Provide the [x, y] coordinate of the cell's center where the given text is located.  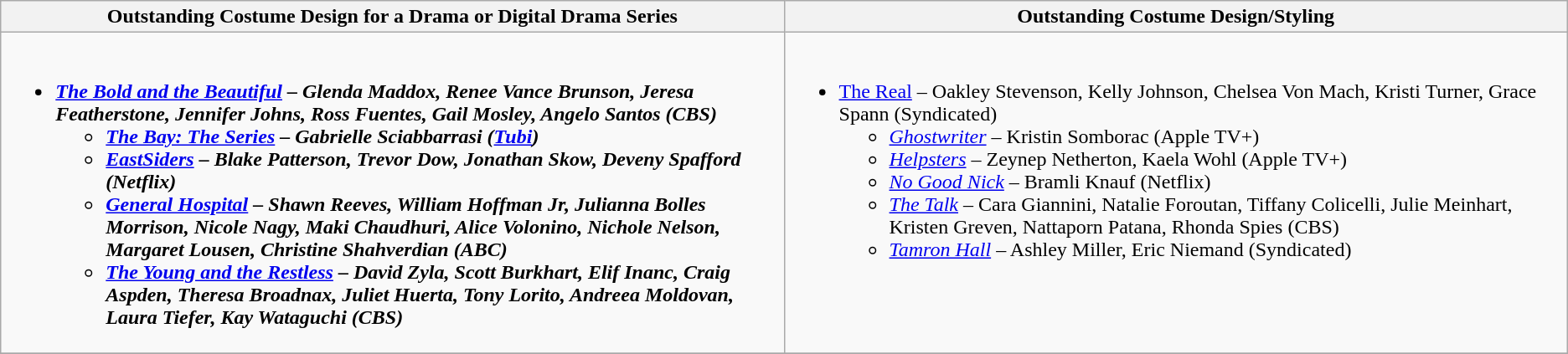
Outstanding Costume Design for a Drama or Digital Drama Series [392, 17]
Outstanding Costume Design/Styling [1176, 17]
